Identify which cell holds the provided text, then report its (X, Y) central coordinate. 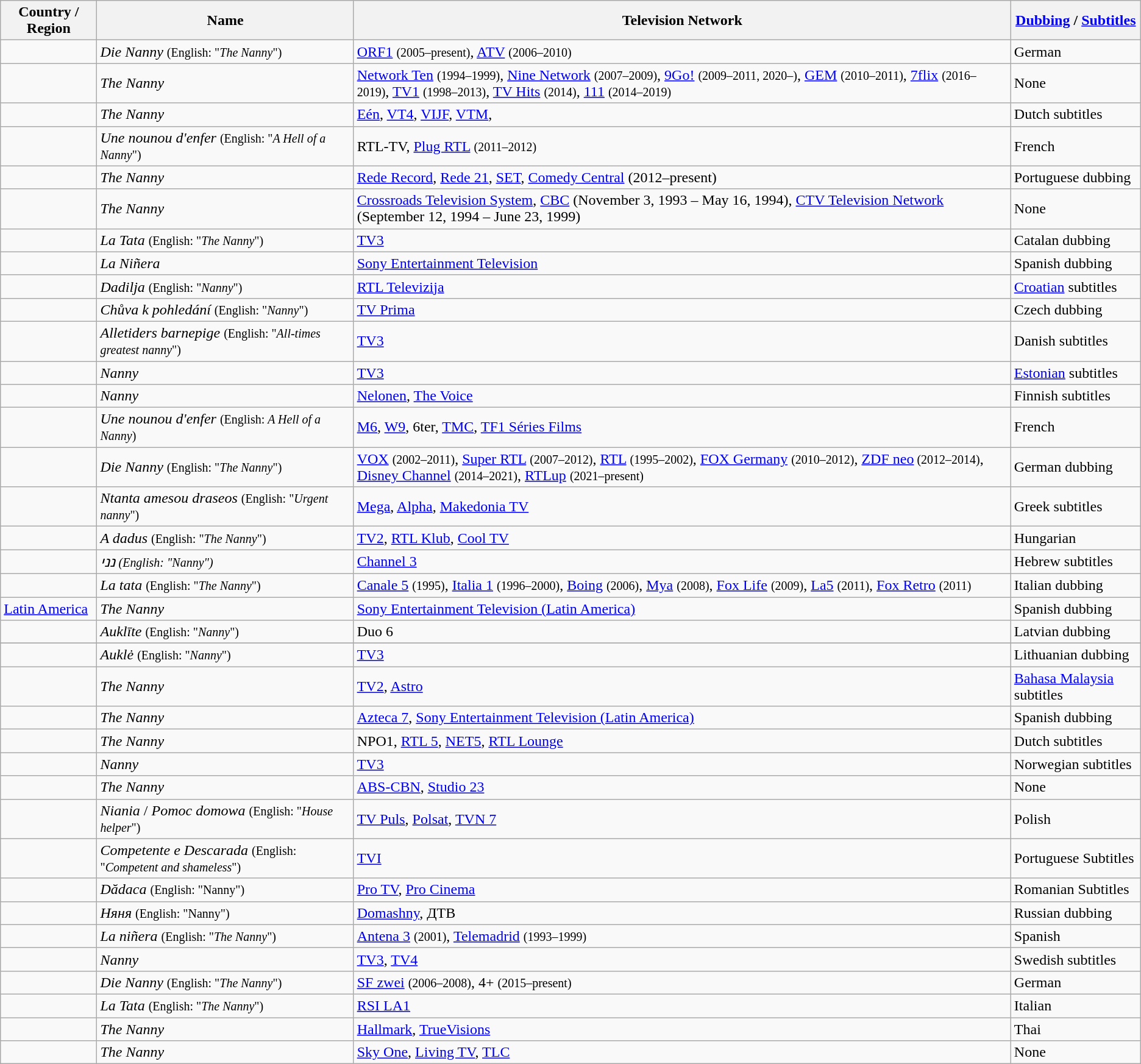
Dubbing / Subtitles (1075, 21)
RSI LA1 (682, 1005)
Norwegian subtitles (1075, 764)
La tata (English: "The Nanny") (226, 585)
Croatian subtitles (1075, 286)
Sony Entertainment Television (682, 263)
Italian dubbing (1075, 585)
Danish subtitles (1075, 341)
M6, W9, 6ter, TMC, TF1 Séries Films (682, 428)
Name (226, 21)
Une nounou d'enfer (English: "A Hell of a Nanny") (226, 146)
Czech dubbing (1075, 310)
Channel 3 (682, 562)
Chůva k pohledání (English: "Nanny") (226, 310)
Swedish subtitles (1075, 959)
Competente e Descarada (English: "Competent and shameless") (226, 858)
Dădaca (English: "Nanny") (226, 890)
Russian dubbing (1075, 913)
Canale 5 (1995), Italia 1 (1996–2000), Boing (2006), Mya (2008), Fox Life (2009), La5 (2011), Fox Retro (2011) (682, 585)
RTL Televizija (682, 286)
Thai (1075, 1029)
Няня (English: "Nanny") (226, 913)
Greek subtitles (1075, 507)
Azteca 7, Sony Entertainment Television (Latin America) (682, 718)
Auklė (English: "Nanny") (226, 655)
Domashny, ДТВ (682, 913)
Country / Region (49, 21)
Crossroads Television System, CBC (November 3, 1993 – May 16, 1994), CTV Television Network (September 12, 1994 – June 23, 1999) (682, 208)
Antena 3 (2001), Telemadrid (1993–1999) (682, 936)
Une nounou d'enfer (English: A Hell of a Nanny) (226, 428)
Television Network (682, 21)
Finnish subtitles (1075, 396)
Sky One, Living TV, TLC (682, 1052)
La niñera (English: "The Nanny") (226, 936)
Estonian subtitles (1075, 372)
TV2, Astro (682, 686)
נני (English: "Nanny") (226, 562)
SF zwei (2006–2008), 4+ (2015–present) (682, 982)
Latin America (49, 609)
A dadus (English: "The Nanny") (226, 538)
Hungarian (1075, 538)
NPO1, RTL 5, NET5, RTL Lounge (682, 741)
Romanian Subtitles (1075, 890)
Portuguese Subtitles (1075, 858)
Nelonen, The Voice (682, 396)
Hallmark, TrueVisions (682, 1029)
Ntanta amesou draseos (English: "Urgent nanny") (226, 507)
Latvian dubbing (1075, 632)
TVI (682, 858)
Eén, VT4, VIJF, VTM, (682, 115)
Dadilja (English: "Nanny") (226, 286)
Rede Record, Rede 21, SET, Comedy Central (2012–present) (682, 177)
Spanish (1075, 936)
RTL-TV, Plug RTL (2011–2012) (682, 146)
Portuguese dubbing (1075, 177)
Lithuanian dubbing (1075, 655)
Hebrew subtitles (1075, 562)
La Niñera (226, 263)
ORF1 (2005–present), ATV (2006–2010) (682, 52)
Auklīte (English: "Nanny") (226, 632)
ABS-CBN, Studio 23 (682, 787)
Duo 6 (682, 632)
Bahasa Malaysia subtitles (1075, 686)
Mega, Alpha, Makedonia TV (682, 507)
TV3, TV4 (682, 959)
Sony Entertainment Television (Latin America) (682, 609)
TV Puls, Polsat, TVN 7 (682, 819)
Niania / Pomoc domowa (English: "House helper") (226, 819)
Italian (1075, 1005)
TV2, RTL Klub, Cool TV (682, 538)
Catalan dubbing (1075, 240)
TV Prima (682, 310)
Pro TV, Pro Cinema (682, 890)
Polish (1075, 819)
German dubbing (1075, 467)
Alletiders barnepige (English: "All-times greatest nanny") (226, 341)
